Provide the (x, y) coordinate of the cell's center where the given text is located.  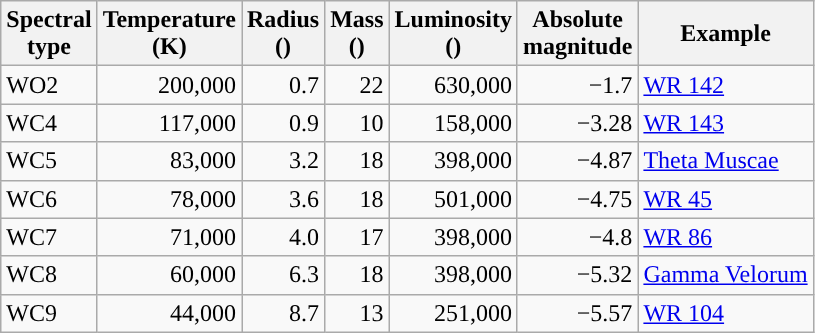
−5.32 (577, 275)
251,000 (453, 313)
−4.8 (577, 237)
WR 45 (726, 199)
Spectraltype (49, 34)
60,000 (169, 275)
83,000 (169, 161)
4.0 (284, 237)
3.6 (284, 199)
−4.87 (577, 161)
158,000 (453, 123)
71,000 (169, 237)
Mass() (357, 34)
10 (357, 123)
78,000 (169, 199)
WR 142 (726, 85)
501,000 (453, 199)
−3.28 (577, 123)
22 (357, 85)
Gamma Velorum (726, 275)
WO2 (49, 85)
Temperature(K) (169, 34)
WR 104 (726, 313)
200,000 (169, 85)
WC6 (49, 199)
WC5 (49, 161)
WC4 (49, 123)
Absolutemagnitude (577, 34)
8.7 (284, 313)
Theta Muscae (726, 161)
17 (357, 237)
Example (726, 34)
Radius() (284, 34)
13 (357, 313)
WC8 (49, 275)
630,000 (453, 85)
3.2 (284, 161)
−5.57 (577, 313)
WC9 (49, 313)
−1.7 (577, 85)
117,000 (169, 123)
WC7 (49, 237)
WR 86 (726, 237)
Luminosity() (453, 34)
44,000 (169, 313)
0.9 (284, 123)
0.7 (284, 85)
WR 143 (726, 123)
−4.75 (577, 199)
6.3 (284, 275)
